Scan for the cell matching the given text and deliver its (X, Y) coordinate at center. 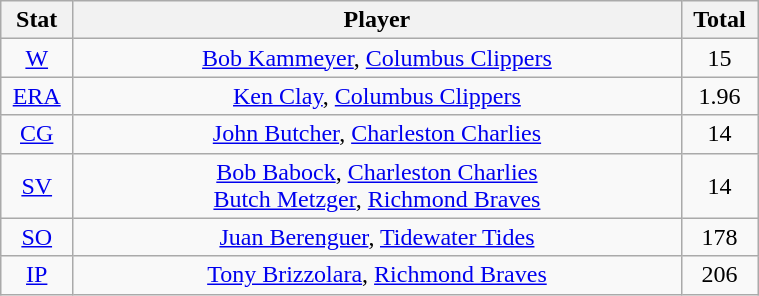
Total (719, 20)
Ken Clay, Columbus Clippers (378, 96)
ERA (37, 96)
Juan Berenguer, Tidewater Tides (378, 237)
Player (378, 20)
15 (719, 58)
IP (37, 275)
SV (37, 186)
1.96 (719, 96)
Bob Babock, Charleston Charlies Butch Metzger, Richmond Braves (378, 186)
Tony Brizzolara, Richmond Braves (378, 275)
Stat (37, 20)
178 (719, 237)
John Butcher, Charleston Charlies (378, 134)
W (37, 58)
SO (37, 237)
CG (37, 134)
206 (719, 275)
Bob Kammeyer, Columbus Clippers (378, 58)
